Return the (x, y) coordinate for the center point of the cell that contains the specified text.  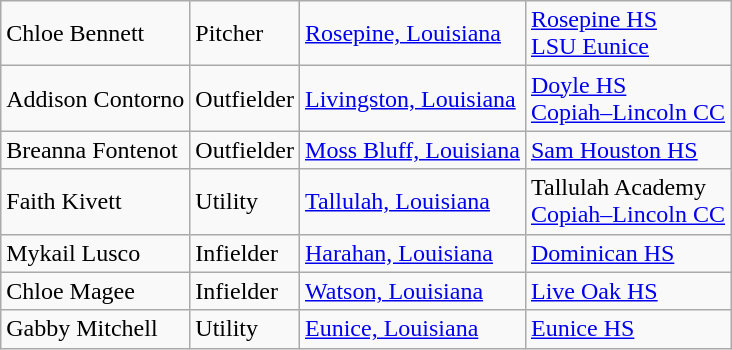
Sam Houston HS (628, 150)
Moss Bluff, Louisiana (413, 150)
Live Oak HS (628, 291)
Tallulah AcademyCopiah–Lincoln CC (628, 202)
Chloe Bennett (96, 34)
Addison Contorno (96, 98)
Mykail Lusco (96, 253)
Eunice HS (628, 329)
Doyle HSCopiah–Lincoln CC (628, 98)
Faith Kivett (96, 202)
Pitcher (245, 34)
Rosepine HSLSU Eunice (628, 34)
Gabby Mitchell (96, 329)
Harahan, Louisiana (413, 253)
Livingston, Louisiana (413, 98)
Tallulah, Louisiana (413, 202)
Breanna Fontenot (96, 150)
Watson, Louisiana (413, 291)
Dominican HS (628, 253)
Eunice, Louisiana (413, 329)
Rosepine, Louisiana (413, 34)
Chloe Magee (96, 291)
